Search for the cell housing the specified text and yield its [X, Y] center coordinate. 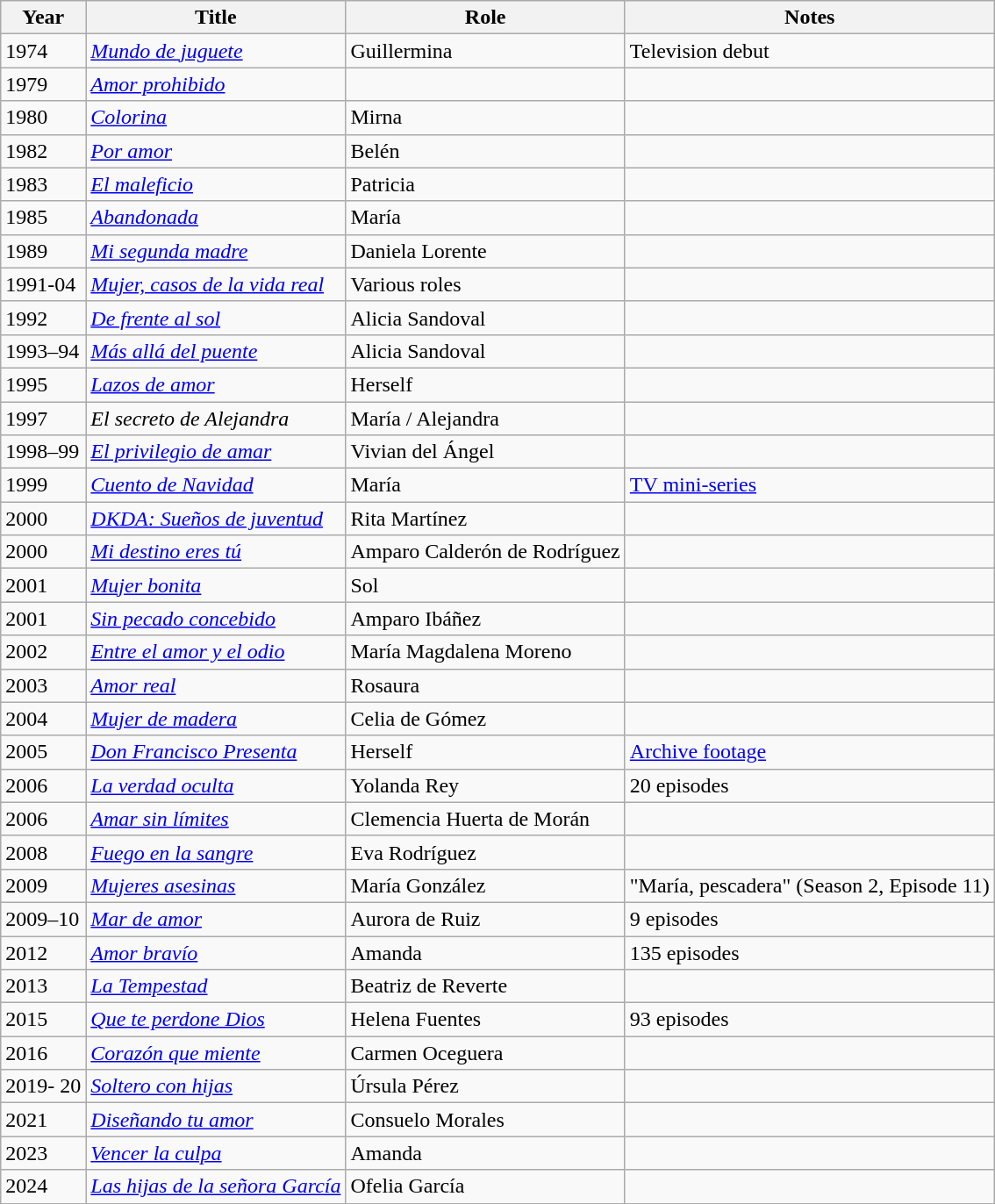
Amor real [216, 685]
2004 [44, 719]
1995 [44, 384]
1993–94 [44, 351]
2021 [44, 1120]
Notes [809, 18]
Cuento de Navidad [216, 485]
Don Francisco Presenta [216, 752]
1980 [44, 118]
1991-04 [44, 284]
DKDA: Sueños de juventud [216, 519]
2005 [44, 752]
Beatriz de Reverte [485, 986]
Soltero con hijas [216, 1086]
Eva Rodríguez [485, 852]
1992 [44, 318]
María Magdalena Moreno [485, 652]
9 episodes [809, 919]
2012 [44, 952]
Entre el amor y el odio [216, 652]
Year [44, 18]
María / Alejandra [485, 419]
Archive footage [809, 752]
1985 [44, 218]
Mirna [485, 118]
2003 [44, 685]
La verdad oculta [216, 785]
Por amor [216, 151]
2019- 20 [44, 1086]
Mujer bonita [216, 585]
Amar sin límites [216, 819]
Que te perdone Dios [216, 1020]
De frente al sol [216, 318]
TV mini-series [809, 485]
Patricia [485, 184]
1983 [44, 184]
2013 [44, 986]
Role [485, 18]
1979 [44, 84]
Abandonada [216, 218]
Mundo de juguete [216, 51]
Ofelia García [485, 1186]
Guillermina [485, 51]
1982 [44, 151]
2002 [44, 652]
2008 [44, 852]
Sin pecado concebido [216, 619]
1999 [44, 485]
Television debut [809, 51]
1989 [44, 251]
Celia de Gómez [485, 719]
Mujeres asesinas [216, 885]
Amparo Ibáñez [485, 619]
135 episodes [809, 952]
Mi destino eres tú [216, 552]
2009 [44, 885]
1997 [44, 419]
Consuelo Morales [485, 1120]
Yolanda Rey [485, 785]
La Tempestad [216, 986]
Sol [485, 585]
2009–10 [44, 919]
Amor bravío [216, 952]
María González [485, 885]
Various roles [485, 284]
93 episodes [809, 1020]
Diseñando tu amor [216, 1120]
Lazos de amor [216, 384]
Amparo Calderón de Rodríguez [485, 552]
Helena Fuentes [485, 1020]
Corazón que miente [216, 1053]
Rita Martínez [485, 519]
Vencer la culpa [216, 1153]
"María, pescadera" (Season 2, Episode 11) [809, 885]
Úrsula Pérez [485, 1086]
2024 [44, 1186]
Aurora de Ruiz [485, 919]
Fuego en la sangre [216, 852]
Title [216, 18]
Daniela Lorente [485, 251]
2015 [44, 1020]
Amor prohibido [216, 84]
Más allá del puente [216, 351]
Carmen Oceguera [485, 1053]
20 episodes [809, 785]
Mujer de madera [216, 719]
Belén [485, 151]
1998–99 [44, 452]
Rosaura [485, 685]
Mi segunda madre [216, 251]
Mujer, casos de la vida real [216, 284]
El secreto de Alejandra [216, 419]
Mar de amor [216, 919]
Las hijas de la señora García [216, 1186]
Colorina [216, 118]
Vivian del Ángel [485, 452]
1974 [44, 51]
El privilegio de amar [216, 452]
2016 [44, 1053]
El maleficio [216, 184]
2023 [44, 1153]
Clemencia Huerta de Morán [485, 819]
